Capture the cell that displays the provided text and extract its [x, y] central coordinate. 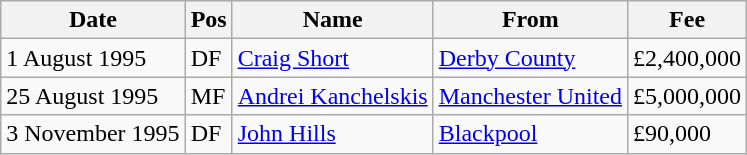
£5,000,000 [688, 96]
Andrei Kanchelskis [332, 96]
Name [332, 20]
£2,400,000 [688, 58]
25 August 1995 [93, 96]
Derby County [530, 58]
£90,000 [688, 134]
Manchester United [530, 96]
Craig Short [332, 58]
From [530, 20]
1 August 1995 [93, 58]
Fee [688, 20]
Blackpool [530, 134]
MF [208, 96]
John Hills [332, 134]
Date [93, 20]
3 November 1995 [93, 134]
Pos [208, 20]
